Identify which cell holds the provided text, then report its (x, y) central coordinate. 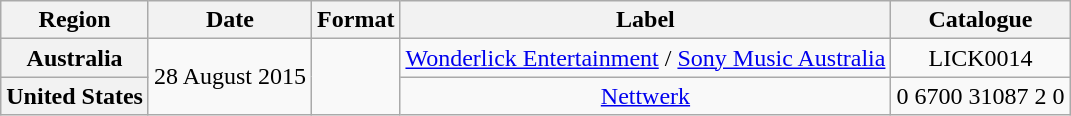
Date (230, 20)
Australia (75, 58)
United States (75, 96)
Wonderlick Entertainment / Sony Music Australia (646, 58)
Nettwerk (646, 96)
Label (646, 20)
Format (356, 20)
LICK0014 (980, 58)
Catalogue (980, 20)
0 6700 31087 2 0 (980, 96)
Region (75, 20)
28 August 2015 (230, 77)
